Determine the (X, Y) coordinate at the center of the cell enclosing the given text.  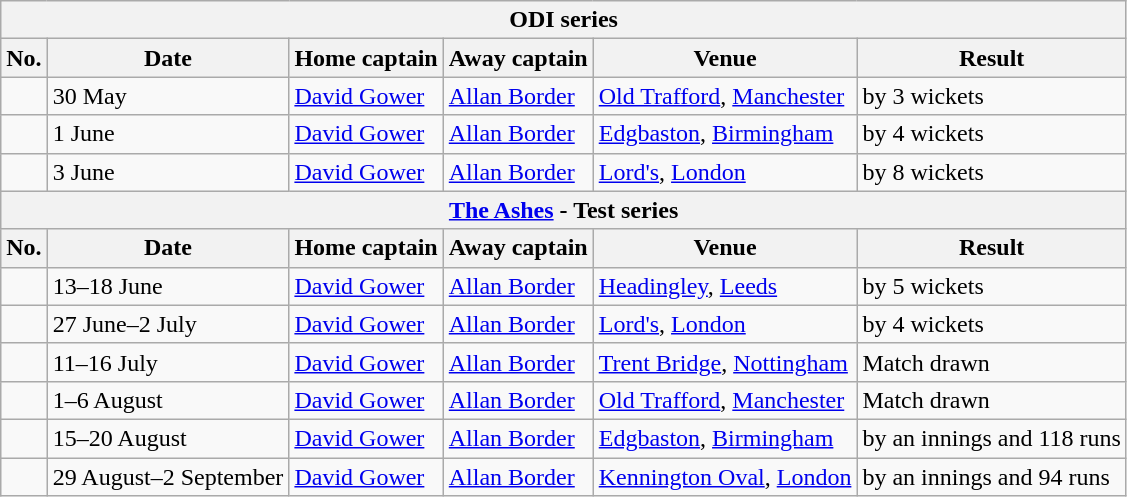
by 3 wickets (992, 96)
The Ashes - Test series (564, 210)
15–20 August (168, 438)
27 June–2 July (168, 324)
Headingley, Leeds (725, 286)
ODI series (564, 20)
1–6 August (168, 400)
by an innings and 94 runs (992, 477)
by 8 wickets (992, 172)
30 May (168, 96)
1 June (168, 134)
by 5 wickets (992, 286)
Trent Bridge, Nottingham (725, 362)
by an innings and 118 runs (992, 438)
11–16 July (168, 362)
13–18 June (168, 286)
3 June (168, 172)
29 August–2 September (168, 477)
Kennington Oval, London (725, 477)
